Return the [x, y] coordinate for the center point of the cell that contains the specified text.  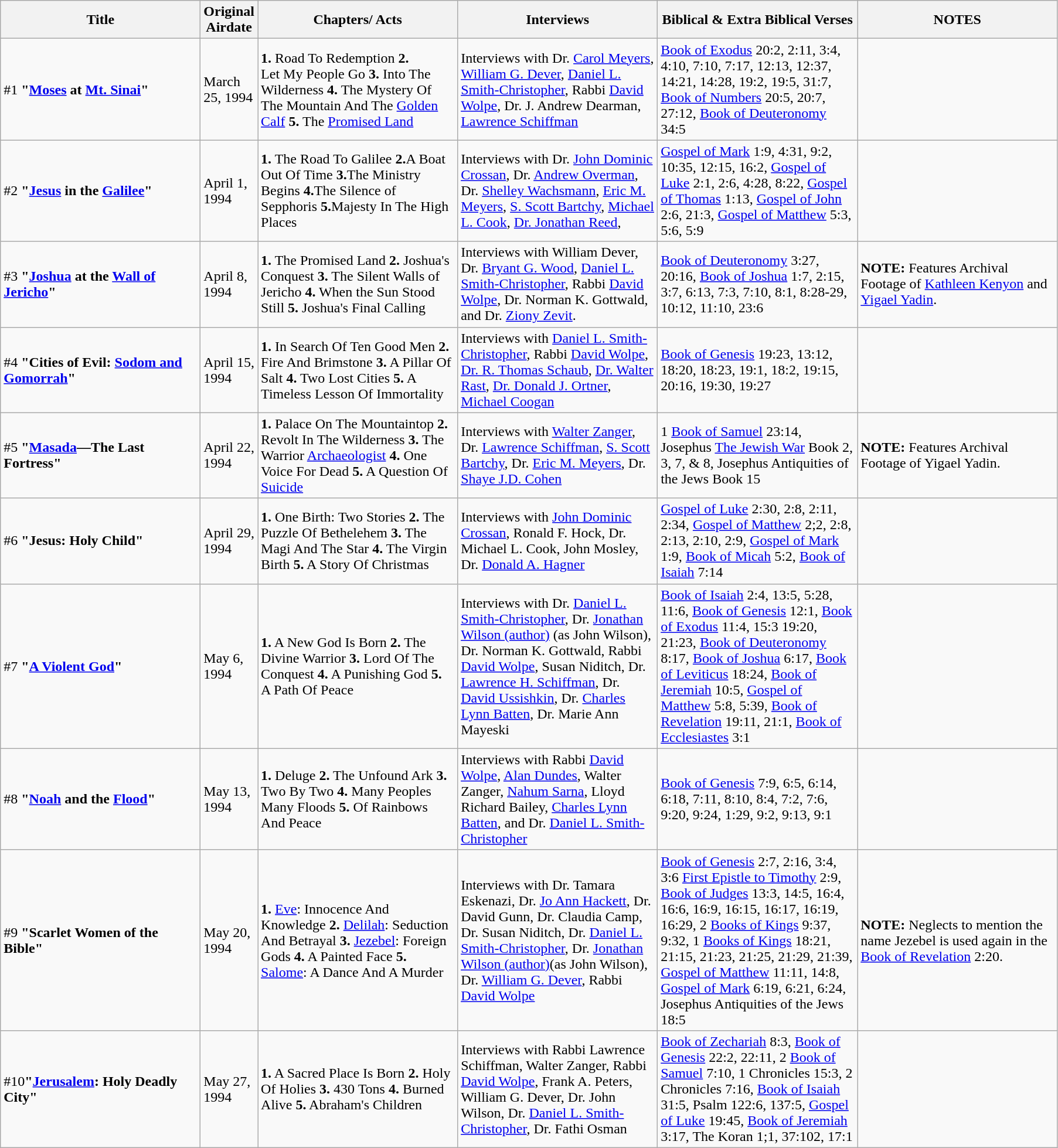
1. The Promised Land 2. Joshua's Conquest 3. The Silent Walls of Jericho 4. When the Sun Stood Still 5. Joshua's Final Calling [358, 284]
Book of Genesis 7:9, 6:5, 6:14, 6:18, 7:11, 8:10, 8:4, 7:2, 7:6, 9:20, 9:24, 1:29, 9:2, 9:13, 9:1 [757, 799]
Chapters/ Acts [358, 20]
#3 "Joshua at the Wall of Jericho" [101, 284]
1. The Road To Galilee 2.A Boat Out Of Time 3.The Ministry Begins 4.The Silence of Sepphoris 5.Majesty In The High Places [358, 191]
April 22, 1994 [229, 455]
1 Book of Samuel 23:14, Josephus The Jewish War Book 2, 3, 7, & 8, Josephus Antiquities of the Jews Book 15 [757, 455]
Gospel of Luke 2:30, 2:8, 2:11, 2:34, Gospel of Matthew 2;2, 2:8, 2:13, 2:10, 2:9, Gospel of Mark 1:9, Book of Micah 5:2, Book of Isaiah 7:14 [757, 541]
#10"Jerusalem: Holy Deadly City" [101, 1089]
#1 "Moses at Mt. Sinai" [101, 89]
Book of Deuteronomy 3:27, 20:16, Book of Joshua 1:7, 2:15, 3:7, 6:13, 7:3, 7:10, 8:1, 8:28-29, 10:12, 11:10, 23:6 [757, 284]
#9 "Scarlet Women of the Bible" [101, 940]
1. A Sacred Place Is Born 2. Holy Of Holies 3. 430 Tons 4. Burned Alive 5. Abraham's Children [358, 1089]
#4 "Cities of Evil: Sodom and Gomorrah" [101, 370]
Title [101, 20]
1. Eve: Innocence And Knowledge 2. Delilah: Seduction And Betrayal 3. Jezebel: Foreign Gods 4. A Painted Face 5. Salome: A Dance And A Murder [358, 940]
NOTE: Neglects to mention the name Jezebel is used again in the Book of Revelation 2:20. [958, 940]
Interviews with John Dominic Crossan, Ronald F. Hock, Dr. Michael L. Cook, John Mosley, Dr. Donald A. Hagner [558, 541]
Book of Genesis 19:23, 13:12, 18:20, 18:23, 19:1, 18:2, 19:15, 20:16, 19:30, 19:27 [757, 370]
Interviews with Walter Zanger, Dr. Lawrence Schiffman, S. Scott Bartchy, Dr. Eric M. Meyers, Dr. Shaye J.D. Cohen [558, 455]
May 6, 1994 [229, 666]
Original Airdate [229, 20]
NOTE: Features Archival Footage of Yigael Yadin. [958, 455]
#7 "A Violent God" [101, 666]
Interviews [558, 20]
Biblical & Extra Biblical Verses [757, 20]
April 15, 1994 [229, 370]
1. Deluge 2. The Unfound Ark 3. Two By Two 4. Many Peoples Many Floods 5. Of Rainbows And Peace [358, 799]
NOTES [958, 20]
April 29, 1994 [229, 541]
Interviews with Daniel L. Smith-Christopher, Rabbi David Wolpe, Dr. R. Thomas Schaub, Dr. Walter Rast, Dr. Donald J. Ortner, Michael Coogan [558, 370]
Interviews with William Dever, Dr. Bryant G. Wood, Daniel L. Smith-Christopher, Rabbi David Wolpe, Dr. Norman K. Gottwald, and Dr. Ziony Zevit. [558, 284]
1. Palace On The Mountaintop 2. Revolt In The Wilderness 3. The Warrior Archaeologist 4. One Voice For Dead 5. A Question Of Suicide [358, 455]
May 27, 1994 [229, 1089]
1. In Search Of Ten Good Men 2. Fire And Brimstone 3. A Pillar Of Salt 4. Two Lost Cities 5. A Timeless Lesson Of Immortality [358, 370]
1. One Birth: Two Stories 2. The Puzzle Of Bethelehem 3. The Magi And The Star 4. The Virgin Birth 5. A Story Of Christmas [358, 541]
March 25, 1994 [229, 89]
May 20, 1994 [229, 940]
#5 "Masada—The Last Fortress" [101, 455]
1. Road To Redemption 2.Let My People Go 3. Into The Wilderness 4. The Mystery Of The Mountain And The Golden Calf 5. The Promised Land [358, 89]
#6 "Jesus: Holy Child" [101, 541]
#8 "Noah and the Flood" [101, 799]
NOTE: Features Archival Footage of Kathleen Kenyon and Yigael Yadin. [958, 284]
1. A New God Is Born 2. The Divine Warrior 3. Lord Of The Conquest 4. A Punishing God 5. A Path Of Peace [358, 666]
May 13, 1994 [229, 799]
Interviews with Dr. Carol Meyers, William G. Dever, Daniel L. Smith-Christopher, Rabbi David Wolpe, Dr. J. Andrew Dearman, Lawrence Schiffman [558, 89]
#2 "Jesus in the Galilee" [101, 191]
April 1, 1994 [229, 191]
April 8, 1994 [229, 284]
